Output the [x, y] coordinate of the center of the cell containing the given text.  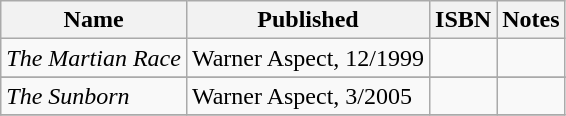
The Sunborn [94, 96]
Warner Aspect, 3/2005 [308, 96]
ISBN [464, 20]
Published [308, 20]
Warner Aspect, 12/1999 [308, 58]
Notes [531, 20]
Name [94, 20]
The Martian Race [94, 58]
